Search for the cell housing the specified text and yield its (x, y) center coordinate. 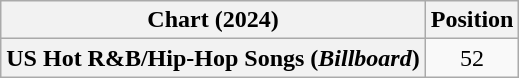
Position (472, 20)
52 (472, 58)
Chart (2024) (213, 20)
US Hot R&B/Hip-Hop Songs (Billboard) (213, 58)
